Capture the cell that displays the provided text and extract its [x, y] central coordinate. 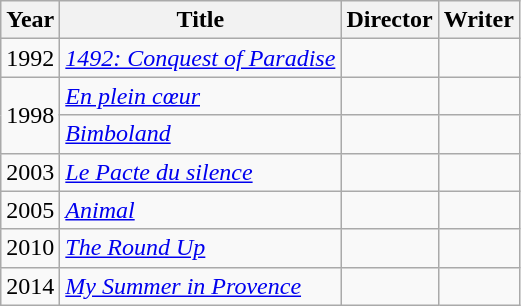
The Round Up [200, 248]
Writer [478, 20]
2005 [30, 210]
2003 [30, 172]
Le Pacte du silence [200, 172]
En plein cœur [200, 96]
1992 [30, 58]
Year [30, 20]
Bimboland [200, 134]
My Summer in Provence [200, 286]
2010 [30, 248]
1998 [30, 115]
2014 [30, 286]
Title [200, 20]
Director [390, 20]
1492: Conquest of Paradise [200, 58]
Animal [200, 210]
